Search for the cell housing the specified text and yield its (X, Y) center coordinate. 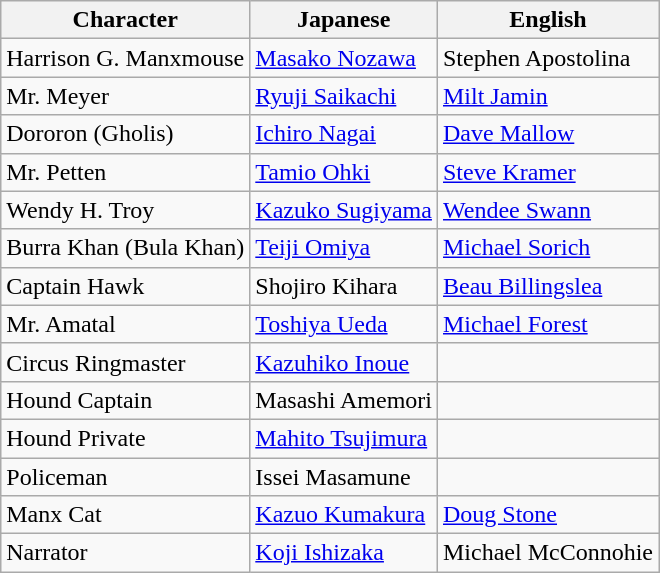
Wendee Swann (548, 210)
Mr. Petten (126, 172)
Ichiro Nagai (344, 134)
Narrator (126, 553)
Ryuji Saikachi (344, 96)
Kazuko Sugiyama (344, 210)
Shojiro Kihara (344, 286)
Mahito Tsujimura (344, 438)
Burra Khan (Bula Khan) (126, 248)
Dororon (Gholis) (126, 134)
Teiji Omiya (344, 248)
Harrison G. Manxmouse (126, 58)
Masashi Amemori (344, 400)
Issei Masamune (344, 477)
Stephen Apostolina (548, 58)
Masako Nozawa (344, 58)
Doug Stone (548, 515)
Koji Ishizaka (344, 553)
Tamio Ohki (344, 172)
Michael Forest (548, 324)
Toshiya Ueda (344, 324)
Japanese (344, 20)
Dave Mallow (548, 134)
Policeman (126, 477)
Michael Sorich (548, 248)
Kazuhiko Inoue (344, 362)
Captain Hawk (126, 286)
Circus Ringmaster (126, 362)
Kazuo Kumakura (344, 515)
Steve Kramer (548, 172)
Hound Private (126, 438)
Mr. Amatal (126, 324)
English (548, 20)
Hound Captain (126, 400)
Manx Cat (126, 515)
Milt Jamin (548, 96)
Wendy H. Troy (126, 210)
Character (126, 20)
Beau Billingslea (548, 286)
Michael McConnohie (548, 553)
Mr. Meyer (126, 96)
